Scan for the cell matching the given text and deliver its [x, y] coordinate at center. 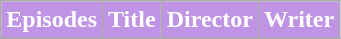
Episodes [52, 20]
Writer [298, 20]
Director [210, 20]
Title [132, 20]
